Return the (X, Y) coordinate for the center point of the cell that contains the specified text.  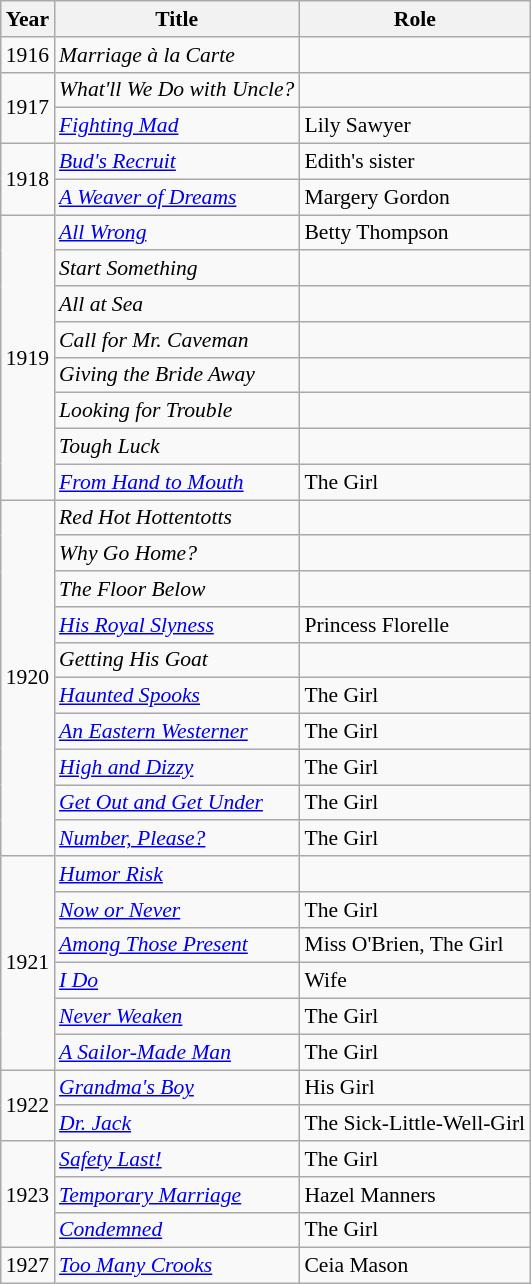
1916 (28, 55)
Why Go Home? (176, 554)
1919 (28, 358)
Edith's sister (414, 162)
What'll We Do with Uncle? (176, 90)
Never Weaken (176, 1017)
All Wrong (176, 233)
His Royal Slyness (176, 625)
Condemned (176, 1230)
Humor Risk (176, 874)
From Hand to Mouth (176, 482)
Call for Mr. Caveman (176, 340)
Looking for Trouble (176, 411)
1918 (28, 180)
I Do (176, 981)
A Sailor-Made Man (176, 1052)
His Girl (414, 1088)
Safety Last! (176, 1159)
Miss O'Brien, The Girl (414, 945)
All at Sea (176, 304)
An Eastern Westerner (176, 732)
Temporary Marriage (176, 1195)
The Floor Below (176, 589)
Giving the Bride Away (176, 375)
Getting His Goat (176, 660)
1921 (28, 963)
Haunted Spooks (176, 696)
Start Something (176, 269)
Title (176, 19)
Too Many Crooks (176, 1266)
1923 (28, 1194)
High and Dizzy (176, 767)
Margery Gordon (414, 197)
Red Hot Hottentotts (176, 518)
1927 (28, 1266)
Grandma's Boy (176, 1088)
Lily Sawyer (414, 126)
Get Out and Get Under (176, 803)
Now or Never (176, 910)
Princess Florelle (414, 625)
Marriage à la Carte (176, 55)
Tough Luck (176, 447)
1917 (28, 108)
Wife (414, 981)
Hazel Manners (414, 1195)
A Weaver of Dreams (176, 197)
Role (414, 19)
1922 (28, 1106)
Bud's Recruit (176, 162)
Ceia Mason (414, 1266)
Betty Thompson (414, 233)
The Sick-Little-Well-Girl (414, 1124)
Dr. Jack (176, 1124)
1920 (28, 678)
Among Those Present (176, 945)
Fighting Mad (176, 126)
Number, Please? (176, 839)
Year (28, 19)
